Capture the cell that displays the provided text and extract its [X, Y] central coordinate. 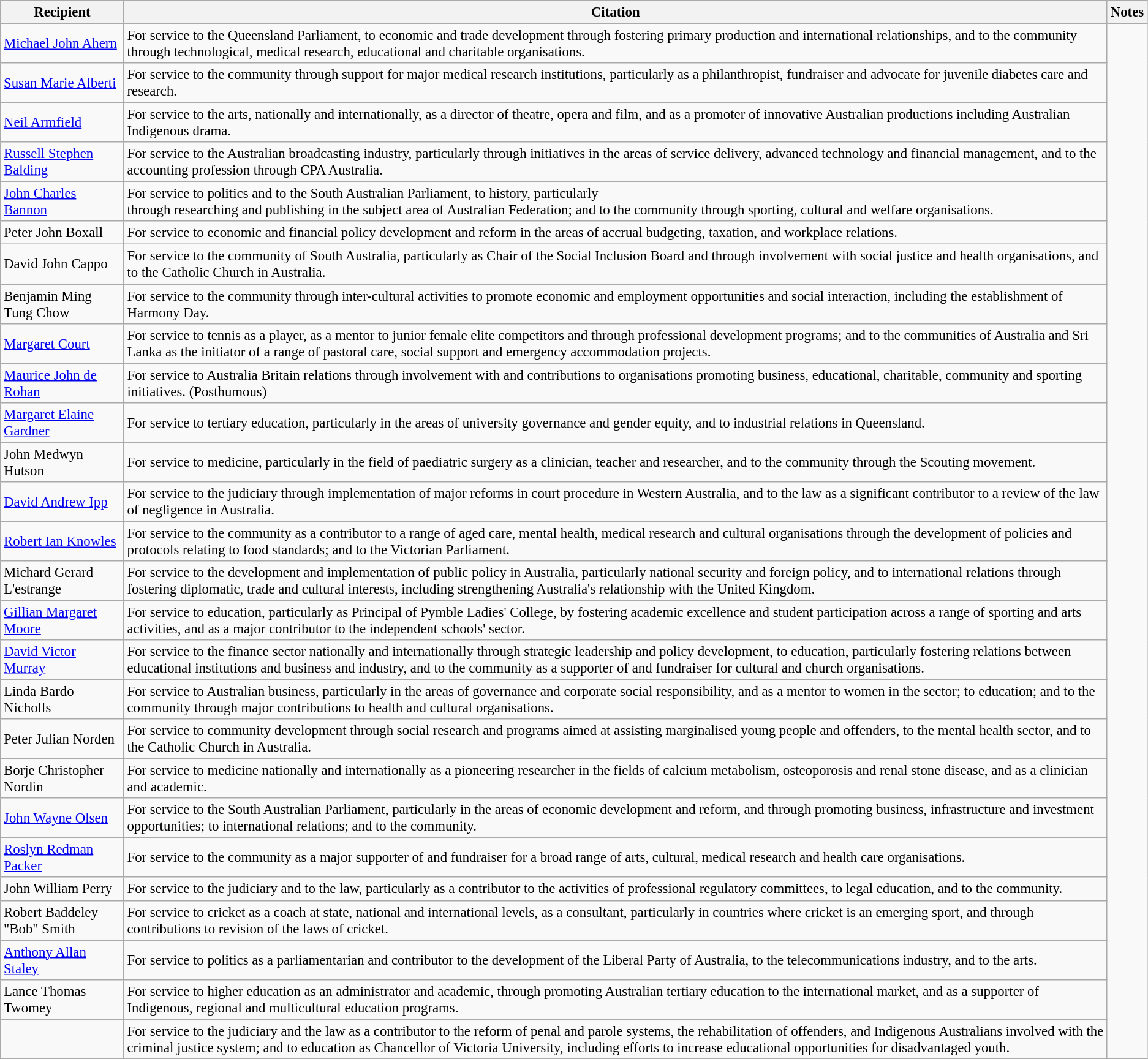
Roslyn Redman Packer [62, 857]
Russell Stephen Balding [62, 162]
For service to economic and financial policy development and reform in the areas of accrual budgeting, taxation, and workplace relations. [615, 233]
Anthony Allan Staley [62, 960]
John Wayne Olsen [62, 818]
Michael John Ahern [62, 44]
Neil Armfield [62, 122]
Robert Baddeley "Bob" Smith [62, 920]
Benjamin Ming Tung Chow [62, 304]
Peter John Boxall [62, 233]
Peter Julian Norden [62, 739]
Recipient [62, 12]
John Charles Bannon [62, 202]
Linda Bardo Nicholls [62, 699]
David Andrew Ipp [62, 502]
John Medwyn Hutson [62, 462]
Susan Marie Alberti [62, 83]
Maurice John de Rohan [62, 383]
Margaret Elaine Gardner [62, 423]
Michard Gerard L'estrange [62, 581]
Citation [615, 12]
Borje Christopher Nordin [62, 779]
Margaret Court [62, 343]
David Victor Murray [62, 660]
Robert Ian Knowles [62, 541]
John William Perry [62, 889]
Gillian Margaret Moore [62, 620]
For service to tertiary education, particularly in the areas of university governance and gender equity, and to industrial relations in Queensland. [615, 423]
David John Cappo [62, 265]
Notes [1127, 12]
Lance Thomas Twomey [62, 1000]
